Detect which cell encompasses the target text, then output its (x, y) center coordinate. 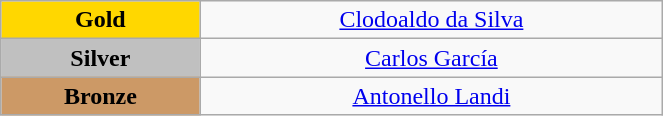
Antonello Landi (432, 96)
Silver (100, 58)
Gold (100, 20)
Carlos García (432, 58)
Bronze (100, 96)
Clodoaldo da Silva (432, 20)
